From the cell containing the given text, extract its center point as [x, y] coordinate. 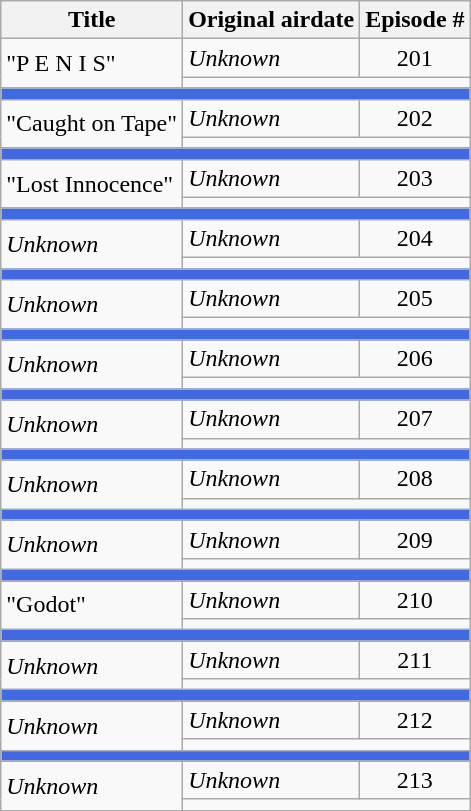
211 [415, 660]
Title [92, 20]
206 [415, 359]
"Godot" [92, 604]
208 [415, 479]
205 [415, 299]
"P E N I S" [92, 64]
"Caught on Tape" [92, 124]
202 [415, 118]
204 [415, 238]
213 [415, 780]
207 [415, 419]
209 [415, 539]
Original airdate [272, 20]
"Lost Innocence" [92, 184]
203 [415, 178]
212 [415, 720]
210 [415, 599]
201 [415, 58]
Episode # [415, 20]
